Output the [x, y] coordinate of the center of the cell containing the given text.  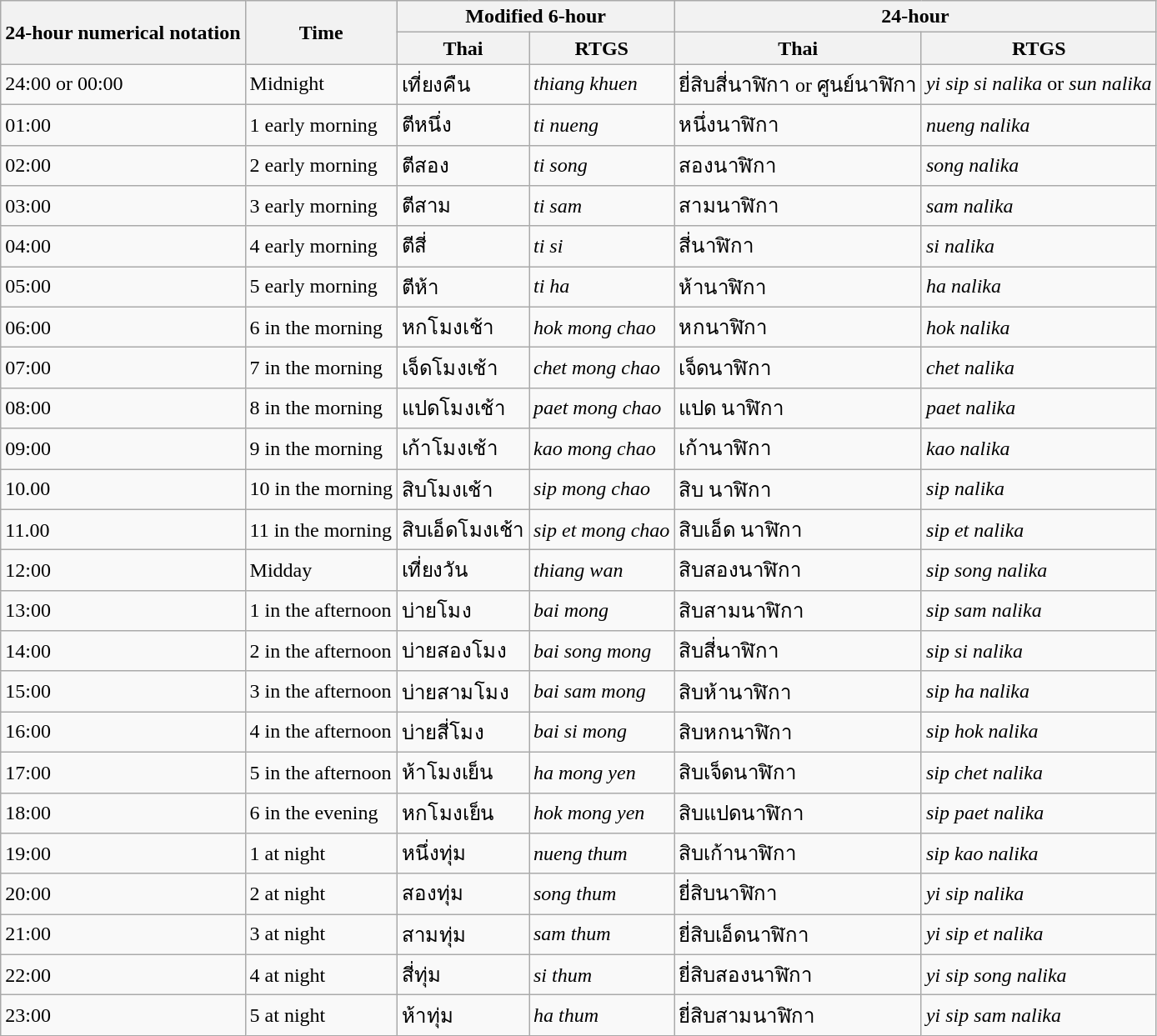
24:00 or 00:00 [123, 85]
song thum [601, 893]
chet nalika [1039, 368]
08:00 [123, 408]
บ่ายสี่โมง [463, 732]
nueng nalika [1039, 125]
เที่ยงคืน [463, 85]
sip song nalika [1039, 570]
เจ็ดโมงเช้า [463, 368]
bai si mong [601, 732]
ตีสอง [463, 165]
ti si [601, 247]
สองนาฬิกา [799, 165]
10 in the morning [321, 488]
แปด นาฬิกา [799, 408]
chet mong chao [601, 368]
06:00 [123, 327]
สี่ทุ่ม [463, 975]
05:00 [123, 287]
ha thum [601, 1015]
เที่ยงวัน [463, 570]
sip paet nalika [1039, 813]
6 in the evening [321, 813]
Time [321, 33]
24-hour [915, 17]
1 early morning [321, 125]
สิบสี่นาฬิกา [799, 652]
สิบสามนาฬิกา [799, 610]
ha nalika [1039, 287]
22:00 [123, 975]
yi sip sam nalika [1039, 1015]
สิบ นาฬิกา [799, 488]
ยี่สิบสองนาฬิกา [799, 975]
04:00 [123, 247]
Midday [321, 570]
ตีหนึ่ง [463, 125]
1 at night [321, 853]
song nalika [1039, 165]
บ่ายสามโมง [463, 692]
แปดโมงเช้า [463, 408]
สิบเอ็ด นาฬิกา [799, 530]
nueng thum [601, 853]
สิบแปดนาฬิกา [799, 813]
ตีสี่ [463, 247]
ยี่สิบสามนาฬิกา [799, 1015]
sip hok nalika [1039, 732]
บ่ายโมง [463, 610]
ห้าโมงเย็น [463, 772]
paet mong chao [601, 408]
sip et mong chao [601, 530]
4 in the afternoon [321, 732]
2 early morning [321, 165]
7 in the morning [321, 368]
bai mong [601, 610]
03:00 [123, 207]
bai song mong [601, 652]
3 in the afternoon [321, 692]
หนึ่งทุ่ม [463, 853]
18:00 [123, 813]
ยี่สิบสี่นาฬิกา or ศูนย์นาฬิกา [799, 85]
13:00 [123, 610]
5 early morning [321, 287]
sip sam nalika [1039, 610]
Modified 6-hour [535, 17]
yi sip song nalika [1039, 975]
2 at night [321, 893]
sip si nalika [1039, 652]
11.00 [123, 530]
สิบเอ็ดโมงเช้า [463, 530]
5 in the afternoon [321, 772]
20:00 [123, 893]
หกนาฬิกา [799, 327]
sam thum [601, 935]
2 in the afternoon [321, 652]
si thum [601, 975]
hok mong yen [601, 813]
sip mong chao [601, 488]
3 at night [321, 935]
8 in the morning [321, 408]
15:00 [123, 692]
ห้าทุ่ม [463, 1015]
สามนาฬิกา [799, 207]
บ่ายสองโมง [463, 652]
sip chet nalika [1039, 772]
bai sam mong [601, 692]
19:00 [123, 853]
si nalika [1039, 247]
16:00 [123, 732]
5 at night [321, 1015]
sip nalika [1039, 488]
14:00 [123, 652]
hok nalika [1039, 327]
เก้าโมงเช้า [463, 448]
หกโมงเช้า [463, 327]
ตีสาม [463, 207]
สิบเก้านาฬิกา [799, 853]
3 early morning [321, 207]
Midnight [321, 85]
01:00 [123, 125]
6 in the morning [321, 327]
paet nalika [1039, 408]
หนึ่งนาฬิกา [799, 125]
ตีห้า [463, 287]
thiang khuen [601, 85]
ยี่สิบเอ็ดนาฬิกา [799, 935]
yi sip nalika [1039, 893]
ha mong yen [601, 772]
02:00 [123, 165]
1 in the afternoon [321, 610]
ti ha [601, 287]
สี่นาฬิกา [799, 247]
สิบห้านาฬิกา [799, 692]
17:00 [123, 772]
สิบสองนาฬิกา [799, 570]
kao mong chao [601, 448]
09:00 [123, 448]
07:00 [123, 368]
หกโมงเย็น [463, 813]
สิบหกนาฬิกา [799, 732]
sip kao nalika [1039, 853]
hok mong chao [601, 327]
9 in the morning [321, 448]
เจ็ดนาฬิกา [799, 368]
4 early morning [321, 247]
yi sip si nalika or sun nalika [1039, 85]
11 in the morning [321, 530]
sip et nalika [1039, 530]
เก้านาฬิกา [799, 448]
4 at night [321, 975]
21:00 [123, 935]
kao nalika [1039, 448]
sam nalika [1039, 207]
ti sam [601, 207]
sip ha nalika [1039, 692]
สามทุ่ม [463, 935]
สองทุ่ม [463, 893]
สิบโมงเช้า [463, 488]
ti nueng [601, 125]
ห้านาฬิกา [799, 287]
23:00 [123, 1015]
สิบเจ็ดนาฬิกา [799, 772]
24-hour numerical notation [123, 33]
ti song [601, 165]
ยี่สิบนาฬิกา [799, 893]
thiang wan [601, 570]
12:00 [123, 570]
10.00 [123, 488]
yi sip et nalika [1039, 935]
